Locate the cell with the specified text and output its [X, Y] center coordinate. 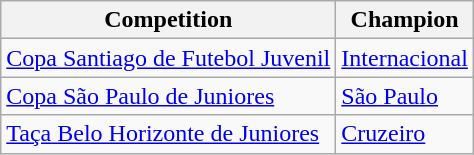
Copa Santiago de Futebol Juvenil [168, 58]
Cruzeiro [405, 134]
Copa São Paulo de Juniores [168, 96]
São Paulo [405, 96]
Taça Belo Horizonte de Juniores [168, 134]
Competition [168, 20]
Champion [405, 20]
Internacional [405, 58]
